Determine the [X, Y] coordinate at the center of the cell enclosing the given text.  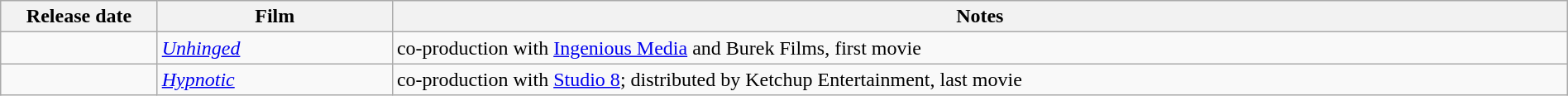
Film [275, 17]
co-production with Studio 8; distributed by Ketchup Entertainment, last movie [979, 79]
Notes [979, 17]
Hypnotic [275, 79]
Release date [79, 17]
co-production with Ingenious Media and Burek Films, first movie [979, 48]
Unhinged [275, 48]
